Locate the cell with the specified text and output its (x, y) center coordinate. 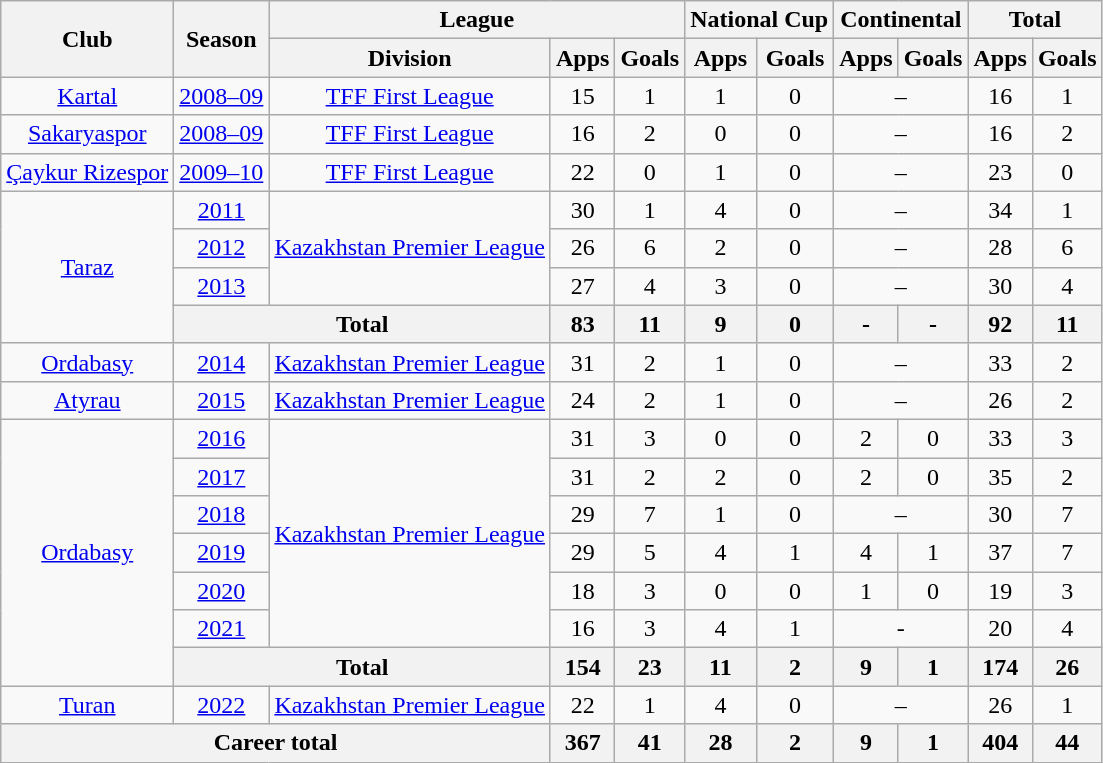
44 (1067, 743)
2011 (222, 210)
35 (1000, 477)
2018 (222, 515)
League (477, 20)
83 (582, 324)
19 (1000, 591)
2021 (222, 629)
2022 (222, 705)
2012 (222, 248)
5 (650, 553)
20 (1000, 629)
Continental (901, 20)
Division (410, 58)
41 (650, 743)
Kartal (88, 96)
National Cup (760, 20)
2016 (222, 438)
92 (1000, 324)
Turan (88, 705)
27 (582, 286)
2020 (222, 591)
Season (222, 39)
2014 (222, 362)
Career total (276, 743)
37 (1000, 553)
174 (1000, 667)
2019 (222, 553)
24 (582, 400)
2009–10 (222, 172)
2017 (222, 477)
404 (1000, 743)
Atyrau (88, 400)
15 (582, 96)
Çaykur Rizespor (88, 172)
367 (582, 743)
Club (88, 39)
Taraz (88, 267)
2015 (222, 400)
18 (582, 591)
34 (1000, 210)
154 (582, 667)
Sakaryaspor (88, 134)
2013 (222, 286)
